Pinpoint the cell where the given text exists, returning its [x, y] midpoint coordinate. 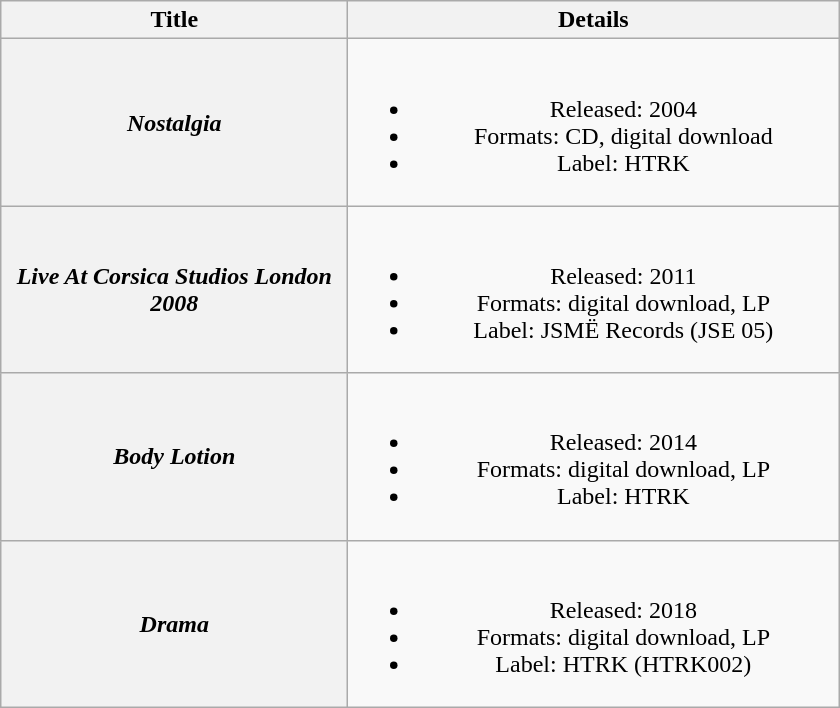
Released: 2004Formats: CD, digital downloadLabel: HTRK [594, 122]
Released: 2011Formats: digital download, LPLabel: JSMЁ Records (JSE 05) [594, 290]
Released: 2014Formats: digital download, LPLabel: HTRK [594, 456]
Details [594, 20]
Released: 2018Formats: digital download, LPLabel: HTRK (HTRK002) [594, 624]
Live At Corsica Studios London 2008 [174, 290]
Title [174, 20]
Nostalgia [174, 122]
Drama [174, 624]
Body Lotion [174, 456]
